Identify which cell holds the provided text, then report its [X, Y] central coordinate. 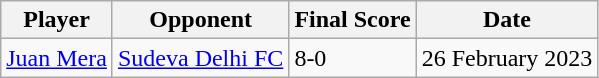
Player [57, 20]
8-0 [352, 58]
Sudeva Delhi FC [200, 58]
Final Score [352, 20]
26 February 2023 [507, 58]
Opponent [200, 20]
Juan Mera [57, 58]
Date [507, 20]
